Search for the cell housing the specified text and yield its [x, y] center coordinate. 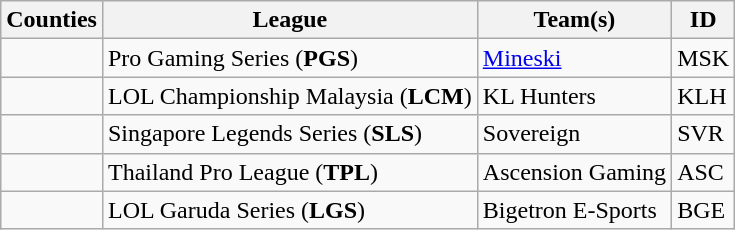
KL Hunters [574, 96]
Singapore Legends Series (SLS) [290, 134]
Bigetron E-Sports [574, 210]
BGE [704, 210]
Thailand Pro League (TPL) [290, 172]
Ascension Gaming [574, 172]
ID [704, 20]
LOL Garuda Series (LGS) [290, 210]
LOL Championship Malaysia (LCM) [290, 96]
ASC [704, 172]
KLH [704, 96]
MSK [704, 58]
League [290, 20]
Team(s) [574, 20]
Pro Gaming Series (PGS) [290, 58]
Sovereign [574, 134]
SVR [704, 134]
Mineski [574, 58]
Counties [52, 20]
